Provide the [X, Y] coordinate of the cell's center where the given text is located.  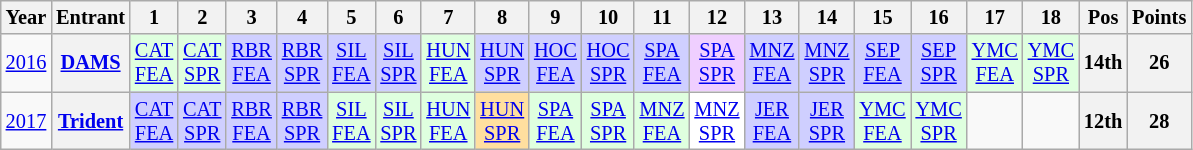
2017 [26, 121]
12th [1103, 121]
Points [1159, 17]
HOCFEA [556, 63]
2 [202, 17]
14th [1103, 63]
SEPFEA [882, 63]
26 [1159, 63]
Trident [90, 121]
DAMS [90, 63]
Entrant [90, 17]
9 [556, 17]
5 [351, 17]
16 [939, 17]
JERFEA [772, 121]
14 [826, 17]
1 [154, 17]
11 [662, 17]
Year [26, 17]
7 [448, 17]
HOCSPR [608, 63]
28 [1159, 121]
18 [1051, 17]
17 [995, 17]
4 [302, 17]
3 [251, 17]
2016 [26, 63]
10 [608, 17]
JERSPR [826, 121]
15 [882, 17]
12 [716, 17]
Pos [1103, 17]
8 [502, 17]
6 [398, 17]
SEPSPR [939, 63]
13 [772, 17]
